Capture the cell that displays the provided text and extract its (x, y) central coordinate. 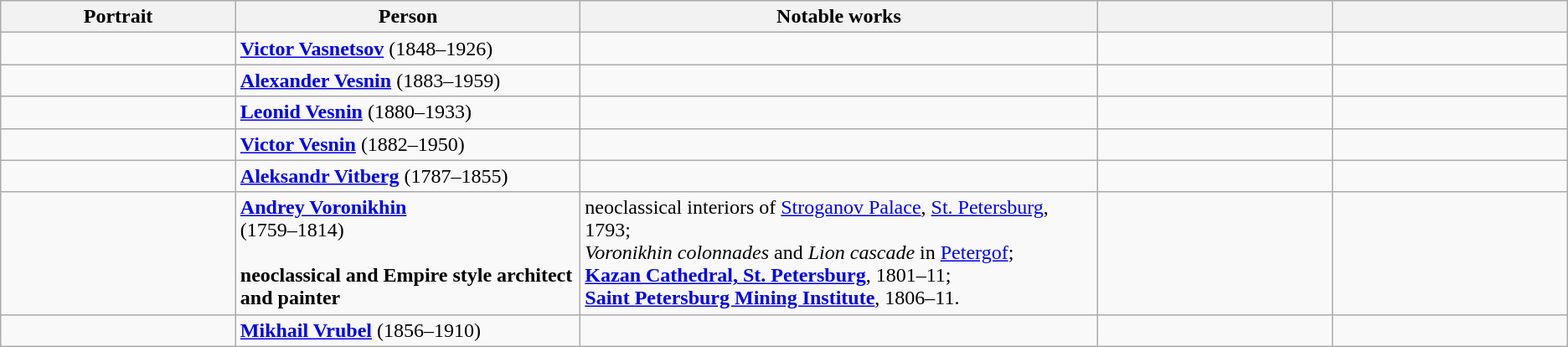
Notable works (839, 17)
Mikhail Vrubel (1856–1910) (407, 330)
Portrait (119, 17)
Victor Vesnin (1882–1950) (407, 144)
Aleksandr Vitberg (1787–1855) (407, 176)
Person (407, 17)
Alexander Vesnin (1883–1959) (407, 80)
Victor Vasnetsov (1848–1926) (407, 49)
Leonid Vesnin (1880–1933) (407, 112)
Andrey Voronikhin(1759–1814)neoclassical and Empire style architect and painter (407, 253)
